Provide the [X, Y] coordinate of the cell's center where the given text is located.  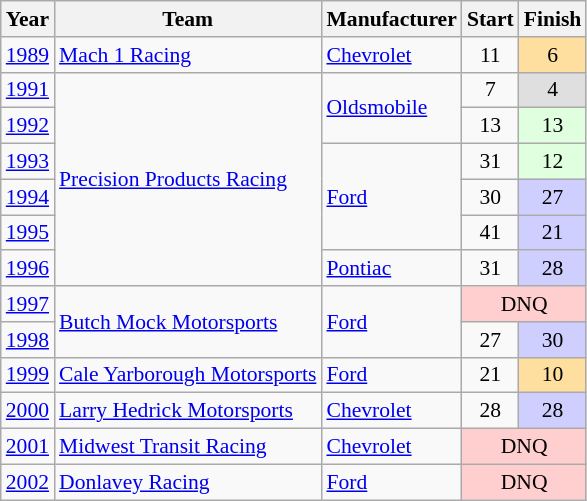
7 [490, 90]
Finish [553, 19]
1993 [28, 162]
Cale Yarborough Motorsports [188, 375]
1994 [28, 197]
Manufacturer [391, 19]
Precision Products Racing [188, 179]
1995 [28, 233]
Donlavey Racing [188, 482]
Midwest Transit Racing [188, 447]
Pontiac [391, 269]
4 [553, 90]
2002 [28, 482]
1989 [28, 55]
Larry Hedrick Motorsports [188, 411]
10 [553, 375]
Team [188, 19]
Oldsmobile [391, 108]
1996 [28, 269]
1998 [28, 340]
2000 [28, 411]
Start [490, 19]
2001 [28, 447]
1997 [28, 304]
Mach 1 Racing [188, 55]
Butch Mock Motorsports [188, 322]
Year [28, 19]
12 [553, 162]
11 [490, 55]
1992 [28, 126]
6 [553, 55]
41 [490, 233]
1999 [28, 375]
1991 [28, 90]
